Provide the (x, y) coordinate of the cell's center where the given text is located.  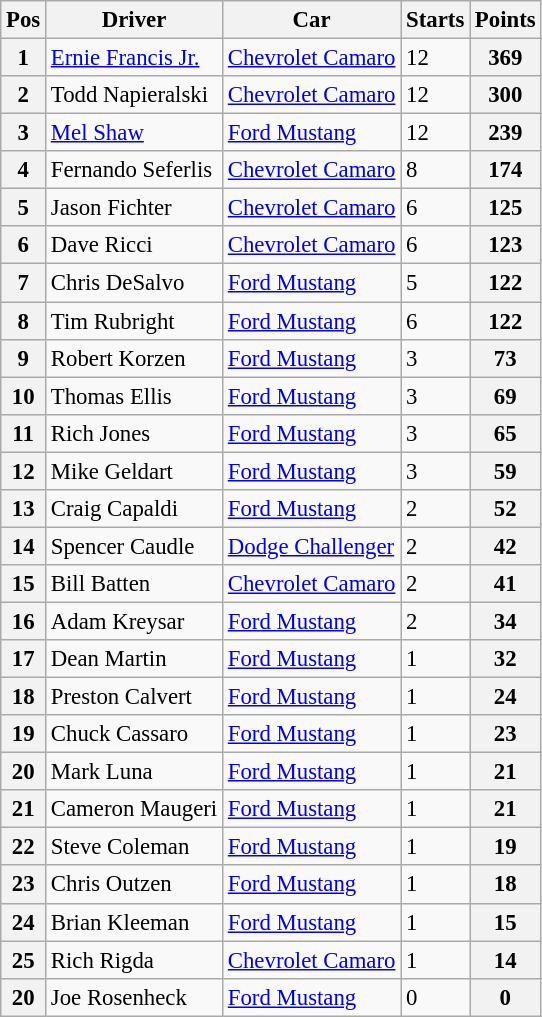
Ernie Francis Jr. (134, 58)
Car (311, 20)
69 (506, 396)
369 (506, 58)
13 (24, 509)
Chris DeSalvo (134, 283)
239 (506, 133)
17 (24, 659)
Thomas Ellis (134, 396)
Preston Calvert (134, 697)
Spencer Caudle (134, 546)
42 (506, 546)
Adam Kreysar (134, 621)
Starts (436, 20)
4 (24, 170)
73 (506, 358)
Tim Rubright (134, 321)
Cameron Maugeri (134, 809)
Pos (24, 20)
Todd Napieralski (134, 95)
Steve Coleman (134, 847)
34 (506, 621)
Dave Ricci (134, 245)
59 (506, 471)
Robert Korzen (134, 358)
123 (506, 245)
9 (24, 358)
Chris Outzen (134, 885)
300 (506, 95)
Dean Martin (134, 659)
52 (506, 509)
Jason Fichter (134, 208)
32 (506, 659)
Joe Rosenheck (134, 997)
Points (506, 20)
Craig Capaldi (134, 509)
Bill Batten (134, 584)
22 (24, 847)
41 (506, 584)
Brian Kleeman (134, 922)
Chuck Cassaro (134, 734)
Driver (134, 20)
Dodge Challenger (311, 546)
Rich Jones (134, 433)
7 (24, 283)
Mel Shaw (134, 133)
16 (24, 621)
Mark Luna (134, 772)
174 (506, 170)
65 (506, 433)
Fernando Seferlis (134, 170)
Mike Geldart (134, 471)
25 (24, 960)
Rich Rigda (134, 960)
10 (24, 396)
125 (506, 208)
11 (24, 433)
